Return the (X, Y) coordinate for the center point of the cell that contains the specified text.  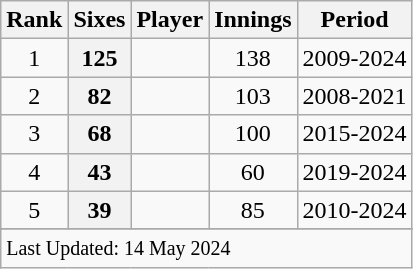
1 (34, 58)
Player (170, 20)
39 (100, 210)
Period (354, 20)
2015-2024 (354, 134)
2019-2024 (354, 172)
2010-2024 (354, 210)
Last Updated: 14 May 2024 (206, 248)
3 (34, 134)
43 (100, 172)
82 (100, 96)
5 (34, 210)
4 (34, 172)
125 (100, 58)
2009-2024 (354, 58)
100 (253, 134)
Rank (34, 20)
60 (253, 172)
138 (253, 58)
2 (34, 96)
103 (253, 96)
68 (100, 134)
2008-2021 (354, 96)
Innings (253, 20)
85 (253, 210)
Sixes (100, 20)
